Extract the (X, Y) coordinate from the center of the cell holding the provided text.  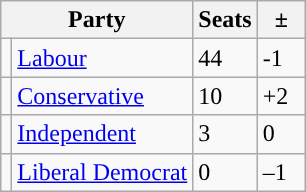
Liberal Democrat (102, 172)
-1 (281, 58)
Labour (102, 58)
10 (225, 96)
44 (225, 58)
–1 (281, 172)
Seats (225, 20)
+2 (281, 96)
Conservative (102, 96)
Independent (102, 134)
3 (225, 134)
± (281, 20)
Party (97, 20)
